Search for the cell housing the specified text and yield its [X, Y] center coordinate. 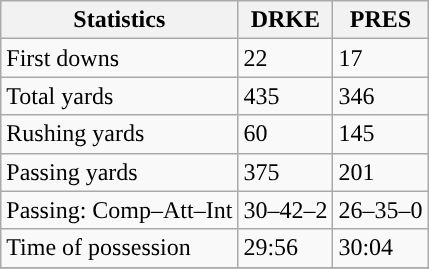
29:56 [286, 248]
201 [380, 172]
26–35–0 [380, 210]
Rushing yards [120, 134]
60 [286, 134]
DRKE [286, 20]
Statistics [120, 20]
Passing: Comp–Att–Int [120, 210]
375 [286, 172]
First downs [120, 58]
Passing yards [120, 172]
346 [380, 96]
30–42–2 [286, 210]
22 [286, 58]
Time of possession [120, 248]
PRES [380, 20]
17 [380, 58]
435 [286, 96]
145 [380, 134]
Total yards [120, 96]
30:04 [380, 248]
